Extract the (x, y) coordinate from the center of the cell holding the provided text.  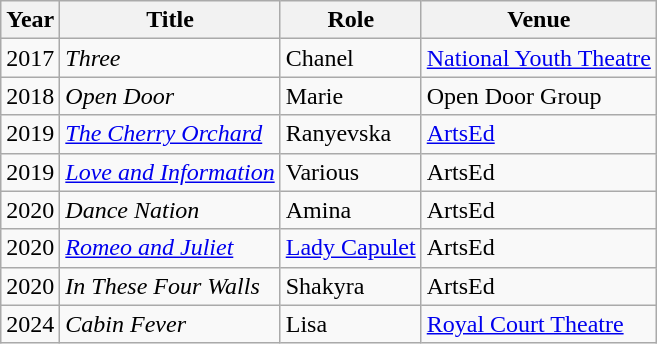
2017 (30, 58)
Venue (538, 20)
Dance Nation (170, 210)
Open Door (170, 96)
Lady Capulet (350, 248)
National Youth Theatre (538, 58)
Open Door Group (538, 96)
Romeo and Juliet (170, 248)
Three (170, 58)
2024 (30, 324)
Love and Information (170, 172)
Ranyevska (350, 134)
Royal Court Theatre (538, 324)
Amina (350, 210)
Various (350, 172)
Marie (350, 96)
Role (350, 20)
Year (30, 20)
In These Four Walls (170, 286)
Lisa (350, 324)
Chanel (350, 58)
The Cherry Orchard (170, 134)
Shakyra (350, 286)
2018 (30, 96)
Title (170, 20)
Cabin Fever (170, 324)
